Scan for the cell matching the given text and deliver its (x, y) coordinate at center. 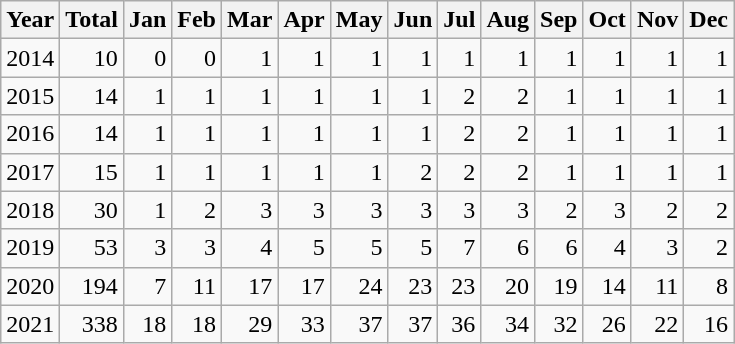
22 (657, 324)
2014 (30, 58)
24 (359, 286)
194 (92, 286)
Jun (413, 20)
53 (92, 248)
2019 (30, 248)
8 (709, 286)
2020 (30, 286)
Year (30, 20)
Nov (657, 20)
20 (508, 286)
Aug (508, 20)
32 (559, 324)
Dec (709, 20)
2018 (30, 210)
33 (304, 324)
Jul (460, 20)
338 (92, 324)
Feb (197, 20)
10 (92, 58)
16 (709, 324)
May (359, 20)
19 (559, 286)
Mar (250, 20)
Oct (607, 20)
36 (460, 324)
Apr (304, 20)
Jan (147, 20)
29 (250, 324)
Sep (559, 20)
15 (92, 172)
Total (92, 20)
30 (92, 210)
2016 (30, 134)
2015 (30, 96)
2021 (30, 324)
26 (607, 324)
2017 (30, 172)
34 (508, 324)
